Return the (x, y) coordinate for the center point of the cell that contains the specified text.  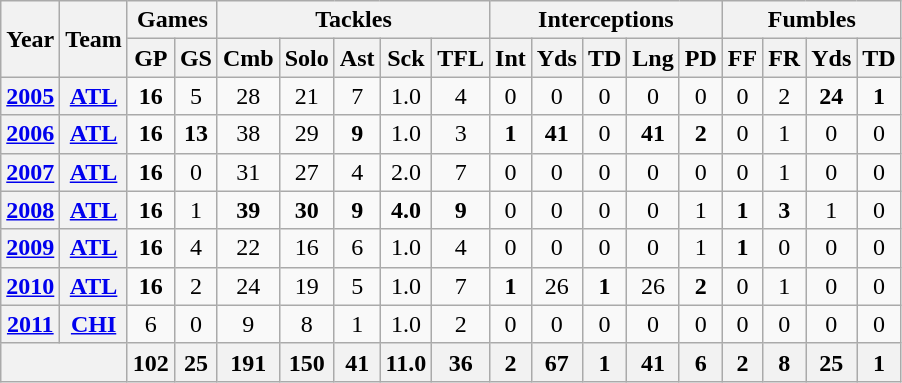
2006 (30, 134)
30 (306, 210)
27 (306, 172)
2.0 (406, 172)
28 (248, 96)
FR (784, 58)
Cmb (248, 58)
36 (461, 362)
31 (248, 172)
Interceptions (606, 20)
Int (511, 58)
GS (196, 58)
191 (248, 362)
FF (742, 58)
Tackles (353, 20)
Fumbles (812, 20)
22 (248, 248)
Lng (653, 58)
2007 (30, 172)
PD (700, 58)
67 (556, 362)
102 (150, 362)
39 (248, 210)
Games (172, 20)
11.0 (406, 362)
Sck (406, 58)
150 (306, 362)
2010 (30, 286)
Team (94, 39)
19 (306, 286)
2005 (30, 96)
GP (150, 58)
Ast (357, 58)
TFL (461, 58)
4.0 (406, 210)
Year (30, 39)
CHI (94, 324)
21 (306, 96)
13 (196, 134)
2008 (30, 210)
Solo (306, 58)
38 (248, 134)
29 (306, 134)
2009 (30, 248)
2011 (30, 324)
